Output the [X, Y] coordinate of the center of the cell containing the given text.  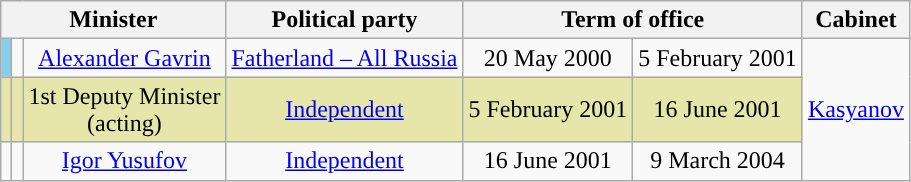
Minister [114, 20]
Term of office [632, 20]
9 March 2004 [718, 161]
1st Deputy Minister(acting) [124, 110]
Kasyanov [856, 110]
Cabinet [856, 20]
Igor Yusufov [124, 161]
Political party [344, 20]
Alexander Gavrin [124, 58]
20 May 2000 [548, 58]
Fatherland – All Russia [344, 58]
